Scan for the cell matching the given text and deliver its (X, Y) coordinate at center. 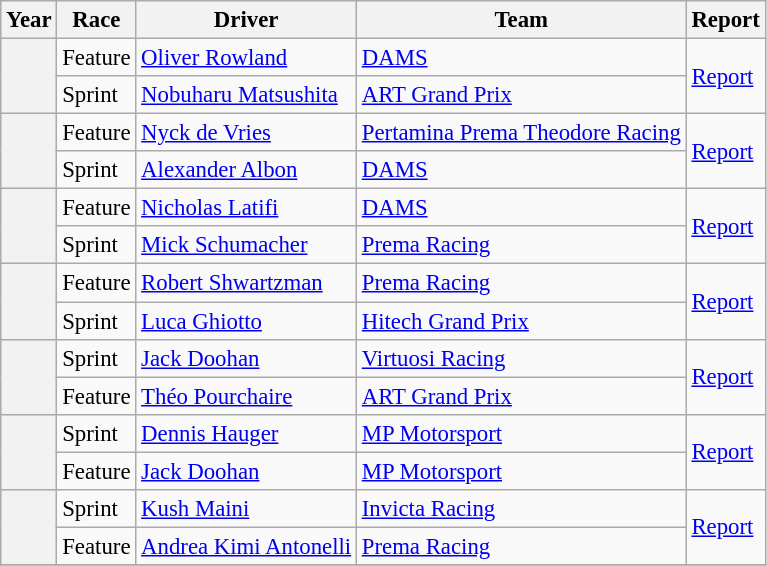
Hitech Grand Prix (521, 321)
Virtuosi Racing (521, 358)
Théo Pourchaire (246, 396)
Oliver Rowland (246, 58)
Year (29, 20)
Robert Shwartzman (246, 283)
Driver (246, 20)
Nicholas Latifi (246, 208)
Andrea Kimi Antonelli (246, 546)
Kush Maini (246, 509)
Alexander Albon (246, 170)
Dennis Hauger (246, 433)
Luca Ghiotto (246, 321)
Team (521, 20)
Nobuharu Matsushita (246, 95)
Race (96, 20)
Pertamina Prema Theodore Racing (521, 133)
Nyck de Vries (246, 133)
Invicta Racing (521, 509)
Mick Schumacher (246, 245)
